Extract the [X, Y] coordinate from the center of the cell holding the provided text.  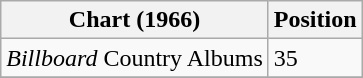
35 [315, 58]
Billboard Country Albums [135, 58]
Position [315, 20]
Chart (1966) [135, 20]
